From the cell containing the given text, extract its center point as [x, y] coordinate. 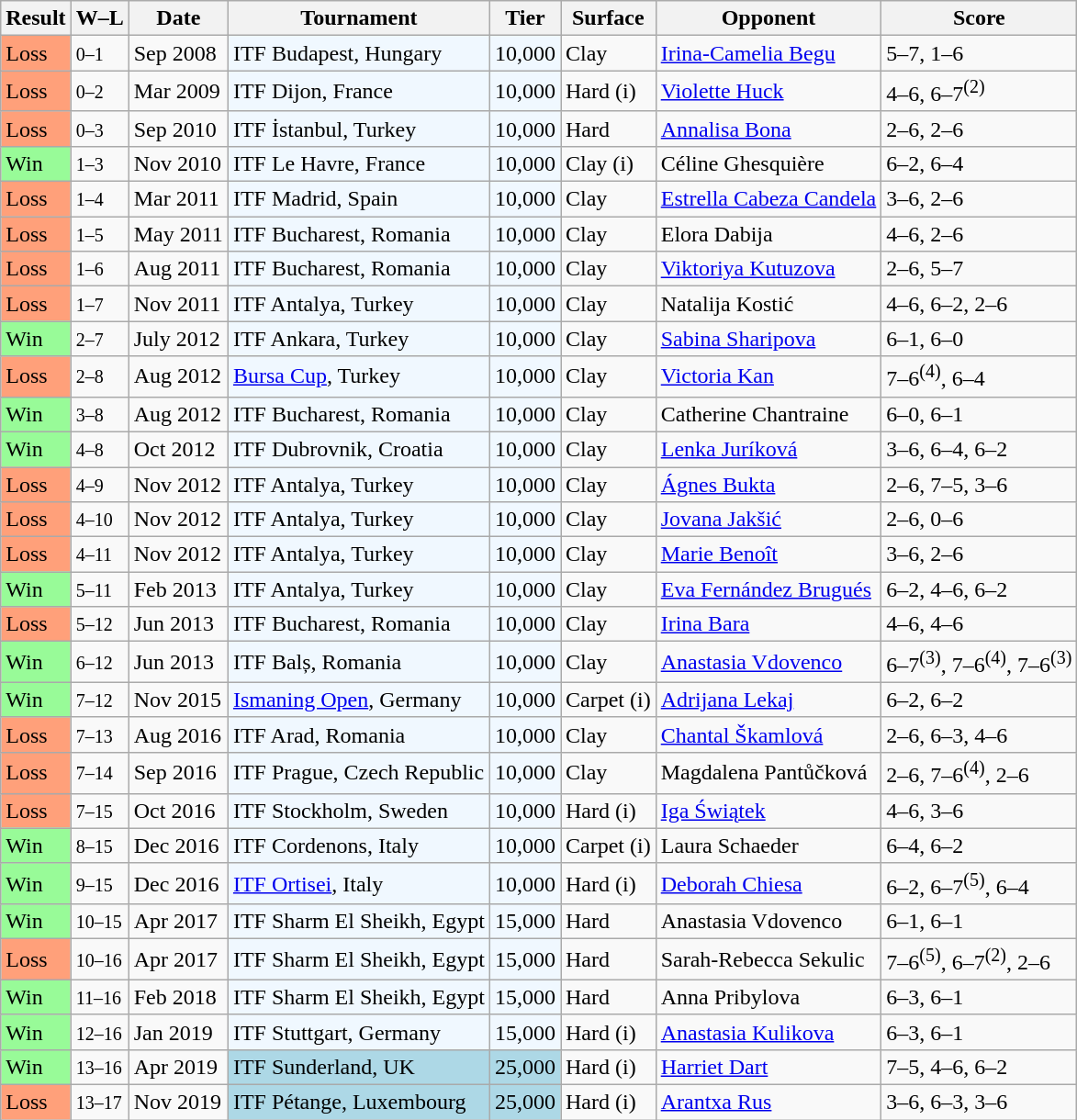
ITF Le Havre, France [358, 163]
Ágnes Bukta [768, 485]
Jovana Jakšić [768, 520]
Laura Schaeder [768, 846]
4–6, 6–2, 2–6 [979, 304]
0–3 [99, 129]
ITF Pétange, Luxembourg [358, 1103]
0–2 [99, 92]
13–16 [99, 1068]
6–2, 6–7(5), 6–4 [979, 883]
Viktoriya Kutuzova [768, 269]
Ismaning Open, Germany [358, 700]
3–6, 6–3, 3–6 [979, 1103]
ITF Balș, Romania [358, 663]
Violette Huck [768, 92]
Lenka Juríková [768, 449]
ITF Arad, Romania [358, 734]
9–15 [99, 883]
13–17 [99, 1103]
Apr 2019 [178, 1068]
2–6, 6–3, 4–6 [979, 734]
Sep 2008 [178, 53]
Mar 2011 [178, 199]
Score [979, 18]
1–5 [99, 234]
Deborah Chiesa [768, 883]
2–8 [99, 376]
Jan 2019 [178, 1032]
6–0, 6–1 [979, 414]
6–2, 6–4 [979, 163]
Iga Świątek [768, 811]
1–4 [99, 199]
Adrijana Lekaj [768, 700]
Surface [608, 18]
Nov 2011 [178, 304]
Magdalena Pantůčková [768, 773]
7–14 [99, 773]
7–6(4), 6–4 [979, 376]
ITF Prague, Czech Republic [358, 773]
Sep 2016 [178, 773]
5–11 [99, 589]
11–16 [99, 997]
May 2011 [178, 234]
Feb 2013 [178, 589]
10–15 [99, 922]
ITF Ankara, Turkey [358, 339]
July 2012 [178, 339]
Bursa Cup, Turkey [358, 376]
4–10 [99, 520]
1–7 [99, 304]
Tier [525, 18]
Catherine Chantraine [768, 414]
8–15 [99, 846]
Sep 2010 [178, 129]
2–6, 7–6(4), 2–6 [979, 773]
Eva Fernández Brugués [768, 589]
4–6, 6–7(2) [979, 92]
Feb 2018 [178, 997]
Clay (i) [608, 163]
0–1 [99, 53]
ITF Cordenons, Italy [358, 846]
2–6, 2–6 [979, 129]
6–2, 6–2 [979, 700]
Oct 2016 [178, 811]
7–6(5), 6–7(2), 2–6 [979, 960]
1–6 [99, 269]
10–16 [99, 960]
4–6, 3–6 [979, 811]
Oct 2012 [178, 449]
4–6, 2–6 [979, 234]
6–2, 4–6, 6–2 [979, 589]
Irina Bara [768, 624]
Anastasia Kulikova [768, 1032]
ITF Madrid, Spain [358, 199]
2–7 [99, 339]
ITF Stockholm, Sweden [358, 811]
ITF İstanbul, Turkey [358, 129]
Nov 2019 [178, 1103]
5–7, 1–6 [979, 53]
Arantxa Rus [768, 1103]
6–1, 6–0 [979, 339]
Opponent [768, 18]
4–6, 4–6 [979, 624]
ITF Stuttgart, Germany [358, 1032]
W–L [99, 18]
7–5, 4–6, 6–2 [979, 1068]
7–15 [99, 811]
7–13 [99, 734]
6–1, 6–1 [979, 922]
6–7(3), 7–6(4), 7–6(3) [979, 663]
Aug 2011 [178, 269]
Victoria Kan [768, 376]
4–11 [99, 554]
Date [178, 18]
Irina-Camelia Begu [768, 53]
4–8 [99, 449]
1–3 [99, 163]
Nov 2010 [178, 163]
5–12 [99, 624]
ITF Ortisei, Italy [358, 883]
Sarah-Rebecca Sekulic [768, 960]
Tournament [358, 18]
6–12 [99, 663]
ITF Sunderland, UK [358, 1068]
Result [36, 18]
Aug 2016 [178, 734]
12–16 [99, 1032]
ITF Budapest, Hungary [358, 53]
3–6, 6–4, 6–2 [979, 449]
Céline Ghesquière [768, 163]
Elora Dabija [768, 234]
Estrella Cabeza Candela [768, 199]
Sabina Sharipova [768, 339]
Harriet Dart [768, 1068]
Marie Benoît [768, 554]
Anna Pribylova [768, 997]
3–8 [99, 414]
7–12 [99, 700]
6–4, 6–2 [979, 846]
2–6, 0–6 [979, 520]
Mar 2009 [178, 92]
ITF Dijon, France [358, 92]
Chantal Škamlová [768, 734]
Nov 2015 [178, 700]
Annalisa Bona [768, 129]
2–6, 5–7 [979, 269]
Natalija Kostić [768, 304]
ITF Dubrovnik, Croatia [358, 449]
4–9 [99, 485]
2–6, 7–5, 3–6 [979, 485]
